Capture the cell that displays the provided text and extract its (X, Y) central coordinate. 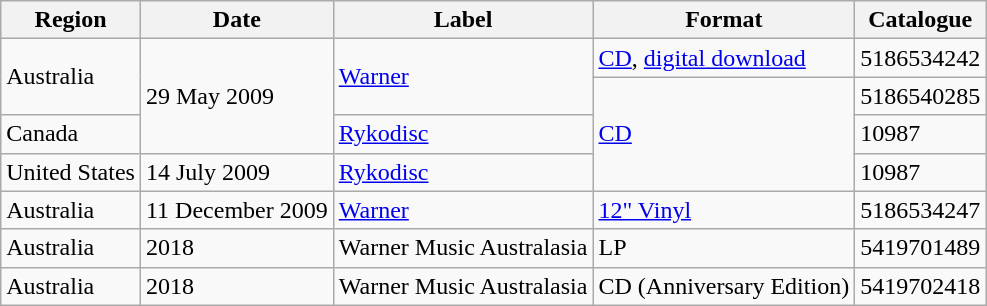
5186534242 (920, 58)
5186534247 (920, 210)
United States (71, 172)
Label (463, 20)
CD (724, 134)
Format (724, 20)
Region (71, 20)
Date (236, 20)
5419701489 (920, 248)
11 December 2009 (236, 210)
LP (724, 248)
Catalogue (920, 20)
5186540285 (920, 96)
CD, digital download (724, 58)
29 May 2009 (236, 96)
14 July 2009 (236, 172)
Canada (71, 134)
CD (Anniversary Edition) (724, 286)
12" Vinyl (724, 210)
5419702418 (920, 286)
